Capture the cell that displays the provided text and extract its (x, y) central coordinate. 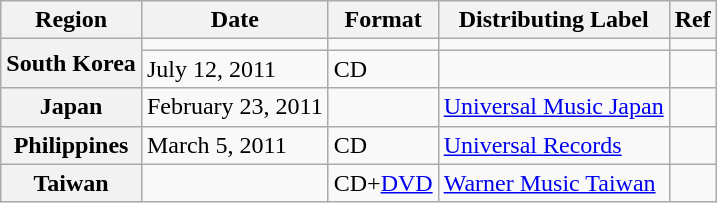
July 12, 2011 (234, 69)
March 5, 2011 (234, 145)
South Korea (72, 64)
Format (383, 20)
Philippines (72, 145)
Taiwan (72, 183)
February 23, 2011 (234, 107)
Universal Records (554, 145)
Region (72, 20)
Japan (72, 107)
Date (234, 20)
CD+DVD (383, 183)
Distributing Label (554, 20)
Warner Music Taiwan (554, 183)
Ref (692, 20)
Universal Music Japan (554, 107)
